Search for the cell housing the specified text and yield its [x, y] center coordinate. 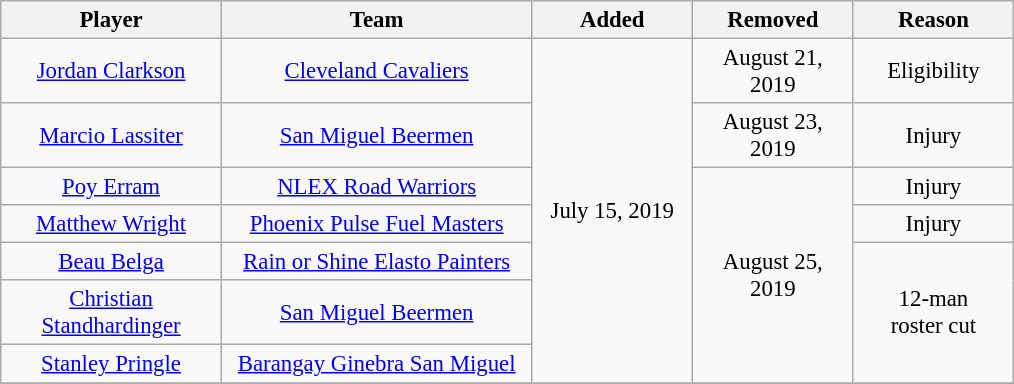
Rain or Shine Elasto Painters [376, 262]
August 25, 2019 [774, 276]
Matthew Wright [112, 224]
12-manroster cut [934, 313]
Reason [934, 20]
NLEX Road Warriors [376, 187]
Phoenix Pulse Fuel Masters [376, 224]
Jordan Clarkson [112, 72]
Poy Erram [112, 187]
Marcio Lassiter [112, 136]
Added [612, 20]
August 23, 2019 [774, 136]
Team [376, 20]
Player [112, 20]
Removed [774, 20]
August 21, 2019 [774, 72]
Christian Standhardinger [112, 312]
Barangay Ginebra San Miguel [376, 364]
Beau Belga [112, 262]
July 15, 2019 [612, 211]
Stanley Pringle [112, 364]
Eligibility [934, 72]
Cleveland Cavaliers [376, 72]
